Find where the given text appears and provide that cell's center as [X, Y] coordinate. 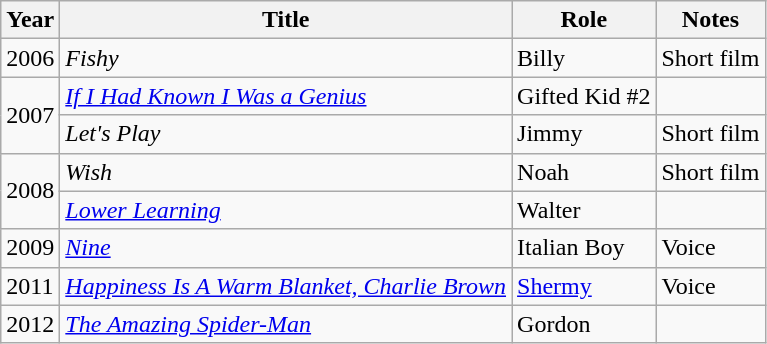
Nine [286, 248]
Year [30, 20]
Shermy [584, 286]
Lower Learning [286, 210]
2006 [30, 58]
Wish [286, 172]
2007 [30, 115]
Notes [710, 20]
If I Had Known I Was a Genius [286, 96]
Jimmy [584, 134]
Gifted Kid #2 [584, 96]
Happiness Is A Warm Blanket, Charlie Brown [286, 286]
2012 [30, 324]
Billy [584, 58]
Noah [584, 172]
Walter [584, 210]
The Amazing Spider-Man [286, 324]
Gordon [584, 324]
Italian Boy [584, 248]
Fishy [286, 58]
2008 [30, 191]
2009 [30, 248]
Role [584, 20]
Let's Play [286, 134]
2011 [30, 286]
Title [286, 20]
